Pinpoint the cell where the given text exists, returning its (X, Y) midpoint coordinate. 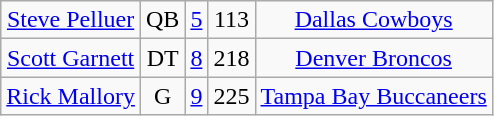
Denver Broncos (374, 58)
QB (162, 20)
Scott Garnett (71, 58)
113 (232, 20)
DT (162, 58)
8 (196, 58)
Steve Pelluer (71, 20)
5 (196, 20)
Dallas Cowboys (374, 20)
Rick Mallory (71, 96)
218 (232, 58)
225 (232, 96)
Tampa Bay Buccaneers (374, 96)
9 (196, 96)
G (162, 96)
